Find where the given text appears and provide that cell's center as [X, Y] coordinate. 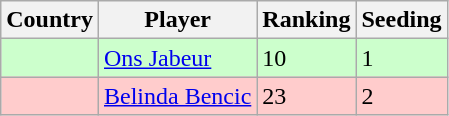
1 [402, 58]
2 [402, 96]
10 [306, 58]
Country [50, 20]
Ranking [306, 20]
Seeding [402, 20]
Player [177, 20]
23 [306, 96]
Belinda Bencic [177, 96]
Ons Jabeur [177, 58]
